Identify which cell holds the provided text, then report its (X, Y) central coordinate. 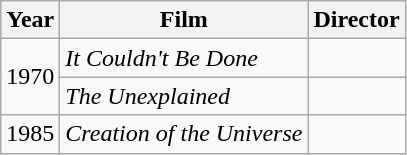
Film (184, 20)
Year (30, 20)
Director (356, 20)
The Unexplained (184, 96)
1970 (30, 77)
1985 (30, 134)
Creation of the Universe (184, 134)
It Couldn't Be Done (184, 58)
